Extract the (x, y) coordinate from the center of the cell holding the provided text.  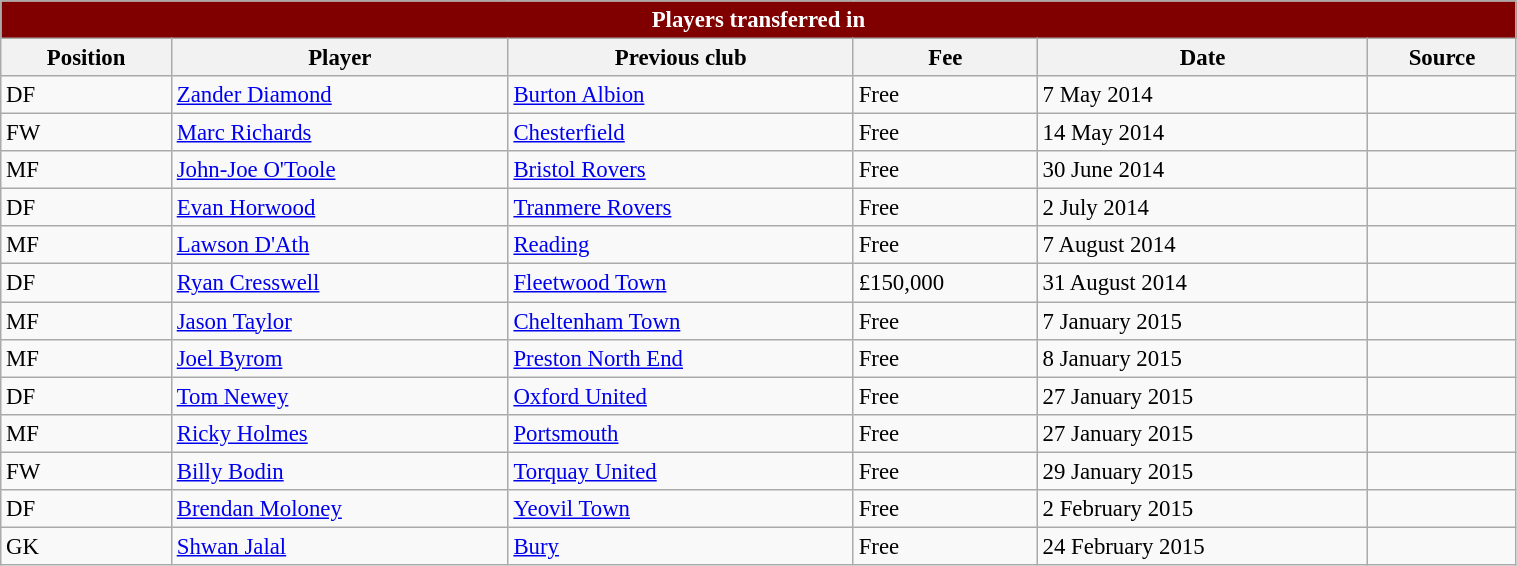
Chesterfield (680, 133)
7 January 2015 (1202, 321)
GK (86, 546)
Lawson D'Ath (340, 245)
Tranmere Rovers (680, 208)
24 February 2015 (1202, 546)
Jason Taylor (340, 321)
29 January 2015 (1202, 471)
Previous club (680, 58)
Position (86, 58)
Portsmouth (680, 433)
Oxford United (680, 396)
7 August 2014 (1202, 245)
Fee (945, 58)
Cheltenham Town (680, 321)
Preston North End (680, 358)
Reading (680, 245)
8 January 2015 (1202, 358)
Marc Richards (340, 133)
30 June 2014 (1202, 170)
Joel Byrom (340, 358)
7 May 2014 (1202, 95)
Fleetwood Town (680, 283)
Source (1442, 58)
Burton Albion (680, 95)
Yeovil Town (680, 509)
Ricky Holmes (340, 433)
2 July 2014 (1202, 208)
14 May 2014 (1202, 133)
Ryan Cresswell (340, 283)
£150,000 (945, 283)
Shwan Jalal (340, 546)
2 February 2015 (1202, 509)
Players transferred in (758, 20)
Brendan Moloney (340, 509)
Zander Diamond (340, 95)
Billy Bodin (340, 471)
Date (1202, 58)
Bury (680, 546)
Player (340, 58)
John-Joe O'Toole (340, 170)
Bristol Rovers (680, 170)
31 August 2014 (1202, 283)
Evan Horwood (340, 208)
Tom Newey (340, 396)
Torquay United (680, 471)
